Locate the cell with the specified text and output its (X, Y) center coordinate. 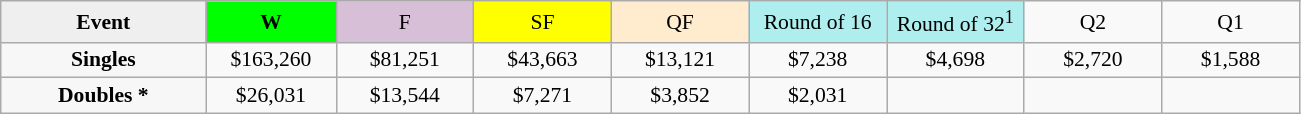
$2,720 (1093, 60)
$7,238 (818, 60)
SF (543, 22)
$163,260 (271, 60)
$26,031 (271, 96)
$7,271 (543, 96)
Doubles * (104, 96)
Q1 (1231, 22)
$4,698 (955, 60)
$2,031 (818, 96)
Round of 321 (955, 22)
$13,544 (405, 96)
QF (680, 22)
Event (104, 22)
$1,588 (1231, 60)
$81,251 (405, 60)
Q2 (1093, 22)
Singles (104, 60)
$13,121 (680, 60)
W (271, 22)
$43,663 (543, 60)
F (405, 22)
$3,852 (680, 96)
Round of 16 (818, 22)
